Locate the cell with the specified text and output its [X, Y] center coordinate. 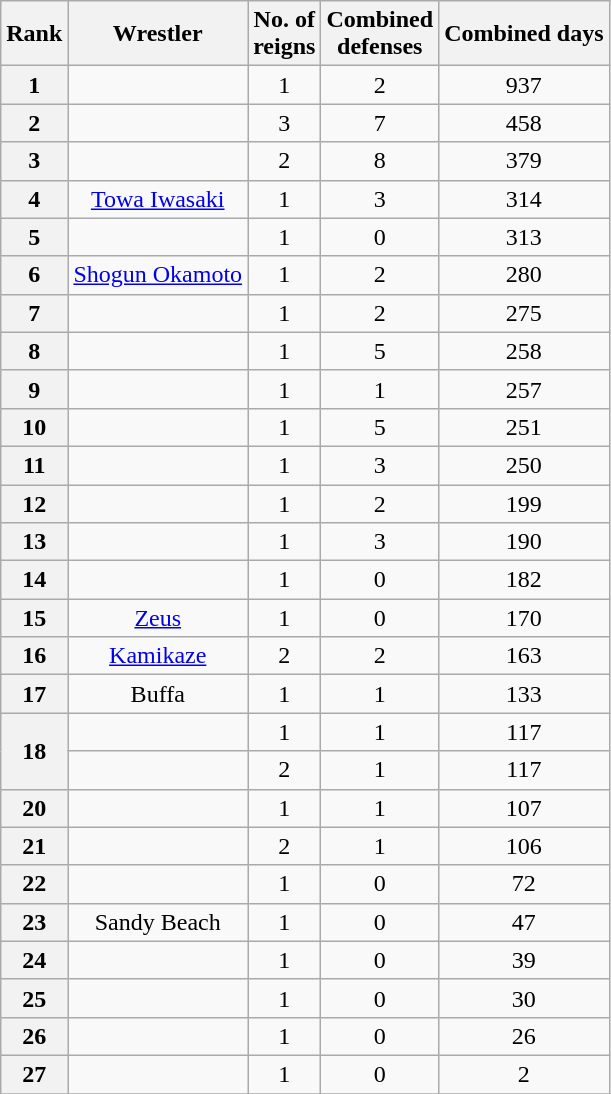
6 [34, 275]
15 [34, 618]
257 [524, 389]
10 [34, 427]
199 [524, 503]
Kamikaze [158, 656]
Shogun Okamoto [158, 275]
39 [524, 960]
22 [34, 884]
250 [524, 465]
11 [34, 465]
Rank [34, 34]
182 [524, 580]
9 [34, 389]
18 [34, 751]
12 [34, 503]
23 [34, 922]
258 [524, 351]
Towa Iwasaki [158, 199]
30 [524, 998]
Wrestler [158, 34]
47 [524, 922]
Buffa [158, 694]
24 [34, 960]
14 [34, 580]
Sandy Beach [158, 922]
251 [524, 427]
Combineddefenses [380, 34]
4 [34, 199]
27 [34, 1074]
17 [34, 694]
No. ofreigns [284, 34]
133 [524, 694]
275 [524, 313]
170 [524, 618]
314 [524, 199]
379 [524, 161]
13 [34, 542]
72 [524, 884]
Zeus [158, 618]
25 [34, 998]
313 [524, 237]
937 [524, 85]
21 [34, 846]
190 [524, 542]
106 [524, 846]
20 [34, 808]
280 [524, 275]
107 [524, 808]
16 [34, 656]
163 [524, 656]
Combined days [524, 34]
458 [524, 123]
